Determine the (X, Y) coordinate at the center of the cell enclosing the given text.  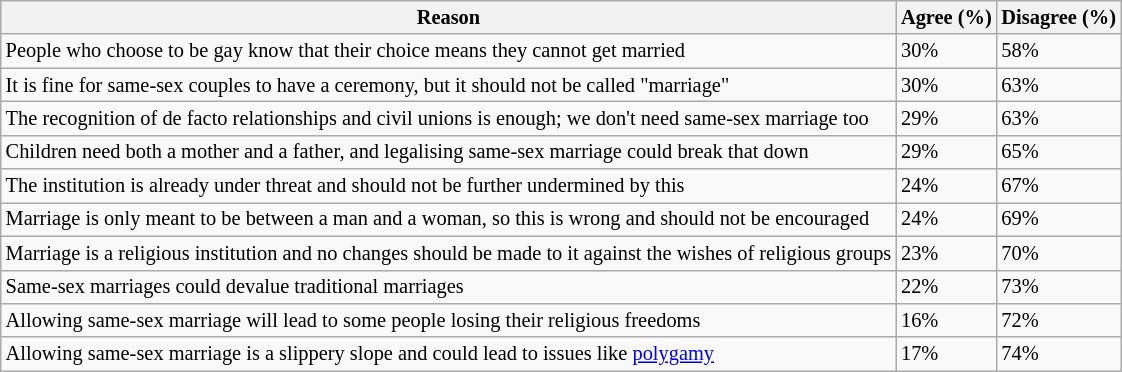
Marriage is a religious institution and no changes should be made to it against the wishes of religious groups (448, 253)
16% (946, 320)
The recognition of de facto relationships and civil unions is enough; we don't need same-sex marriage too (448, 118)
17% (946, 354)
Allowing same-sex marriage is a slippery slope and could lead to issues like polygamy (448, 354)
69% (1059, 219)
58% (1059, 51)
22% (946, 287)
Disagree (%) (1059, 17)
It is fine for same-sex couples to have a ceremony, but it should not be called "marriage" (448, 85)
74% (1059, 354)
73% (1059, 287)
Agree (%) (946, 17)
People who choose to be gay know that their choice means they cannot get married (448, 51)
Marriage is only meant to be between a man and a woman, so this is wrong and should not be encouraged (448, 219)
Allowing same-sex marriage will lead to some people losing their religious freedoms (448, 320)
The institution is already under threat and should not be further undermined by this (448, 186)
65% (1059, 152)
Reason (448, 17)
Children need both a mother and a father, and legalising same-sex marriage could break that down (448, 152)
72% (1059, 320)
Same-sex marriages could devalue traditional marriages (448, 287)
70% (1059, 253)
23% (946, 253)
67% (1059, 186)
